For the text-containing cell, return its midpoint in (x, y) coordinate format. 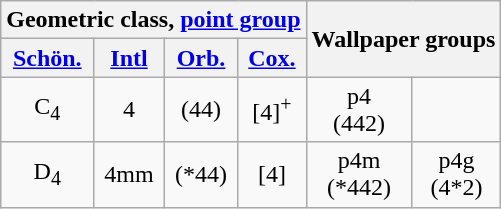
Cox. (272, 58)
4mm (129, 174)
D4 (48, 174)
Intl (129, 58)
Wallpaper groups (404, 39)
4 (129, 110)
[4]+ (272, 110)
(44) (201, 110)
C4 (48, 110)
(*44) (201, 174)
p4g(4*2) (456, 174)
p4(442) (359, 110)
Geometric class, point group (154, 20)
p4m(*442) (359, 174)
[4] (272, 174)
Orb. (201, 58)
Schön. (48, 58)
